Extract the (x, y) coordinate from the center of the cell holding the provided text.  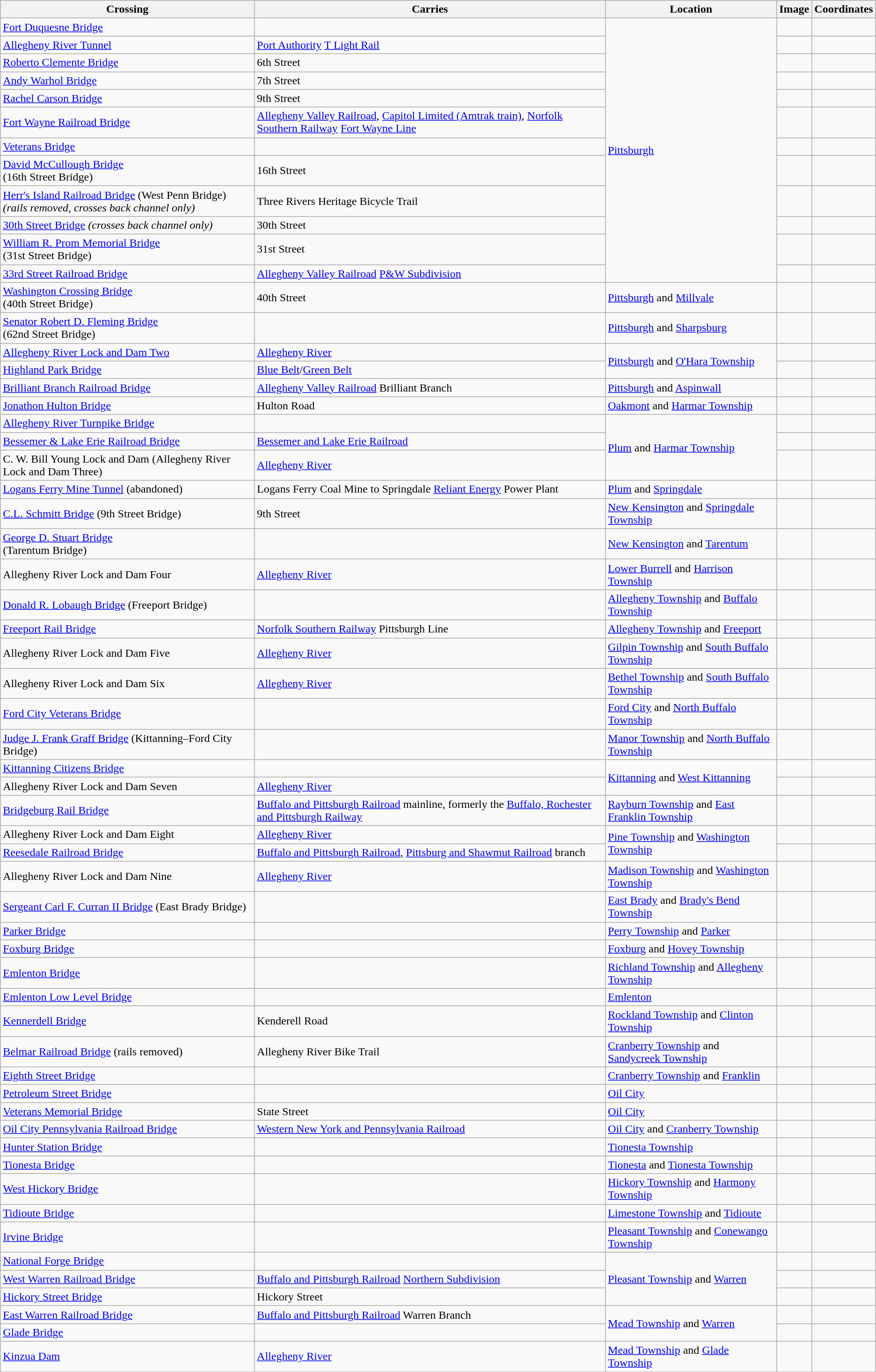
Kenderell Road (430, 1021)
Allegheny River Bike Trail (430, 1052)
Pleasant Township and Warren (691, 1279)
David McCullough Bridge(16th Street Bridge) (127, 170)
Reesedale Railroad Bridge (127, 852)
Hulton Road (430, 406)
Logans Ferry Mine Tunnel (abandoned) (127, 489)
Ford City Veterans Bridge (127, 714)
Oakmont and Harmar Township (691, 406)
Gilpin Township and South Buffalo Township (691, 653)
Allegheny River Lock and Dam Nine (127, 877)
Three Rivers Heritage Bicycle Trail (430, 201)
Emlenton Bridge (127, 973)
Pittsburgh and O'Hara Township (691, 361)
Emlenton Low Level Bridge (127, 997)
33rd Street Railroad Bridge (127, 274)
Tidioute Bridge (127, 1213)
Senator Robert D. Fleming Bridge(62nd Street Bridge) (127, 328)
Buffalo and Pittsburgh Railroad mainline, formerly the Buffalo, Rochester and Pittsburgh Railway (430, 810)
Judge J. Frank Graff Bridge (Kittanning–Ford City Bridge) (127, 745)
C.L. Schmitt Bridge (9th Street Bridge) (127, 514)
Rachel Carson Bridge (127, 98)
Bridgeburg Rail Bridge (127, 810)
West Hickory Bridge (127, 1189)
Hickory Street Bridge (127, 1297)
Mead Township and Warren (691, 1323)
Plum and Springdale (691, 489)
Sergeant Carl F. Curran II Bridge (East Brady Bridge) (127, 907)
Fort Duquesne Bridge (127, 27)
Norfolk Southern Railway Pittsburgh Line (430, 629)
Allegheny River Lock and Dam Four (127, 574)
30th Street Bridge (crosses back channel only) (127, 225)
Roberto Clemente Bridge (127, 63)
Petroleum Street Bridge (127, 1094)
Logans Ferry Coal Mine to Springdale Reliant Energy Power Plant (430, 489)
Tionesta Township (691, 1147)
Allegheny River Lock and Dam Six (127, 684)
Coordinates (844, 9)
Allegheny Township and Freeport (691, 629)
Madison Township and Washington Township (691, 877)
Herr's Island Railroad Bridge (West Penn Bridge)(rails removed, crosses back channel only) (127, 201)
Location (691, 9)
Mead Township and Glade Township (691, 1357)
Kittanning Citizens Bridge (127, 769)
Perry Township and Parker (691, 931)
Donald R. Lobaugh Bridge (Freeport Bridge) (127, 604)
Richland Township and Allegheny Township (691, 973)
Hickory Township and Harmony Township (691, 1189)
Andy Warhol Bridge (127, 80)
Crossing (127, 9)
7th Street (430, 80)
Kittanning and West Kittanning (691, 777)
Rockland Township and Clinton Township (691, 1021)
Limestone Township and Tidioute (691, 1213)
State Street (430, 1111)
Bessemer & Lake Erie Railroad Bridge (127, 441)
Tionesta and Tionesta Township (691, 1165)
William R. Prom Memorial Bridge(31st Street Bridge) (127, 249)
Cranberry Township and Sandycreek Township (691, 1052)
Eighth Street Bridge (127, 1076)
Allegheny Valley Railroad P&W Subdivision (430, 274)
Highland Park Bridge (127, 370)
Allegheny River Lock and Dam Seven (127, 786)
Lower Burrell and Harrison Township (691, 574)
Pittsburgh (691, 151)
Hunter Station Bridge (127, 1147)
6th Street (430, 63)
Bessemer and Lake Erie Railroad (430, 441)
Tionesta Bridge (127, 1165)
Oil City and Cranberry Township (691, 1129)
Freeport Rail Bridge (127, 629)
Pittsburgh and Sharpsburg (691, 328)
Kennerdell Bridge (127, 1021)
Buffalo and Pittsburgh Railroad Warren Branch (430, 1314)
Rayburn Township and East Franklin Township (691, 810)
Western New York and Pennsylvania Railroad (430, 1129)
Emlenton (691, 997)
Allegheny River Lock and Dam Two (127, 352)
Allegheny River Turnpike Bridge (127, 423)
West Warren Railroad Bridge (127, 1279)
Allegheny River Lock and Dam Eight (127, 835)
Irvine Bridge (127, 1237)
31st Street (430, 249)
Parker Bridge (127, 931)
Bethel Township and South Buffalo Township (691, 684)
Buffalo and Pittsburgh Railroad Northern Subdivision (430, 1279)
Foxburg Bridge (127, 949)
Veterans Memorial Bridge (127, 1111)
New Kensington and Tarentum (691, 544)
Oil City Pennsylvania Railroad Bridge (127, 1129)
Pleasant Township and Conewango Township (691, 1237)
Kinzua Dam (127, 1357)
16th Street (430, 170)
Carries (430, 9)
Foxburg and Hovey Township (691, 949)
Fort Wayne Railroad Bridge (127, 123)
Buffalo and Pittsburgh Railroad, Pittsburg and Shawmut Railroad branch (430, 852)
Veterans Bridge (127, 146)
National Forge Bridge (127, 1261)
Port Authority T Light Rail (430, 45)
Pittsburgh and Aspinwall (691, 388)
New Kensington and Springdale Township (691, 514)
C. W. Bill Young Lock and Dam (Allegheny River Lock and Dam Three) (127, 465)
40th Street (430, 298)
Image (795, 9)
Pine Township and Washington Township (691, 843)
Allegheny Township and Buffalo Township (691, 604)
Brilliant Branch Railroad Bridge (127, 388)
Glade Bridge (127, 1332)
Washington Crossing Bridge(40th Street Bridge) (127, 298)
Allegheny River Lock and Dam Five (127, 653)
Pittsburgh and Millvale (691, 298)
Allegheny River Tunnel (127, 45)
Jonathon Hulton Bridge (127, 406)
East Brady and Brady's Bend Township (691, 907)
Blue Belt/Green Belt (430, 370)
Ford City and North Buffalo Township (691, 714)
Hickory Street (430, 1297)
30th Street (430, 225)
East Warren Railroad Bridge (127, 1314)
Allegheny Valley Railroad, Capitol Limited (Amtrak train), Norfolk Southern Railway Fort Wayne Line (430, 123)
Plum and Harmar Township (691, 447)
Belmar Railroad Bridge (rails removed) (127, 1052)
Manor Township and North Buffalo Township (691, 745)
George D. Stuart Bridge(Tarentum Bridge) (127, 544)
Allegheny Valley Railroad Brilliant Branch (430, 388)
Cranberry Township and Franklin (691, 1076)
